Determine the (x, y) coordinate at the center of the cell enclosing the given text.  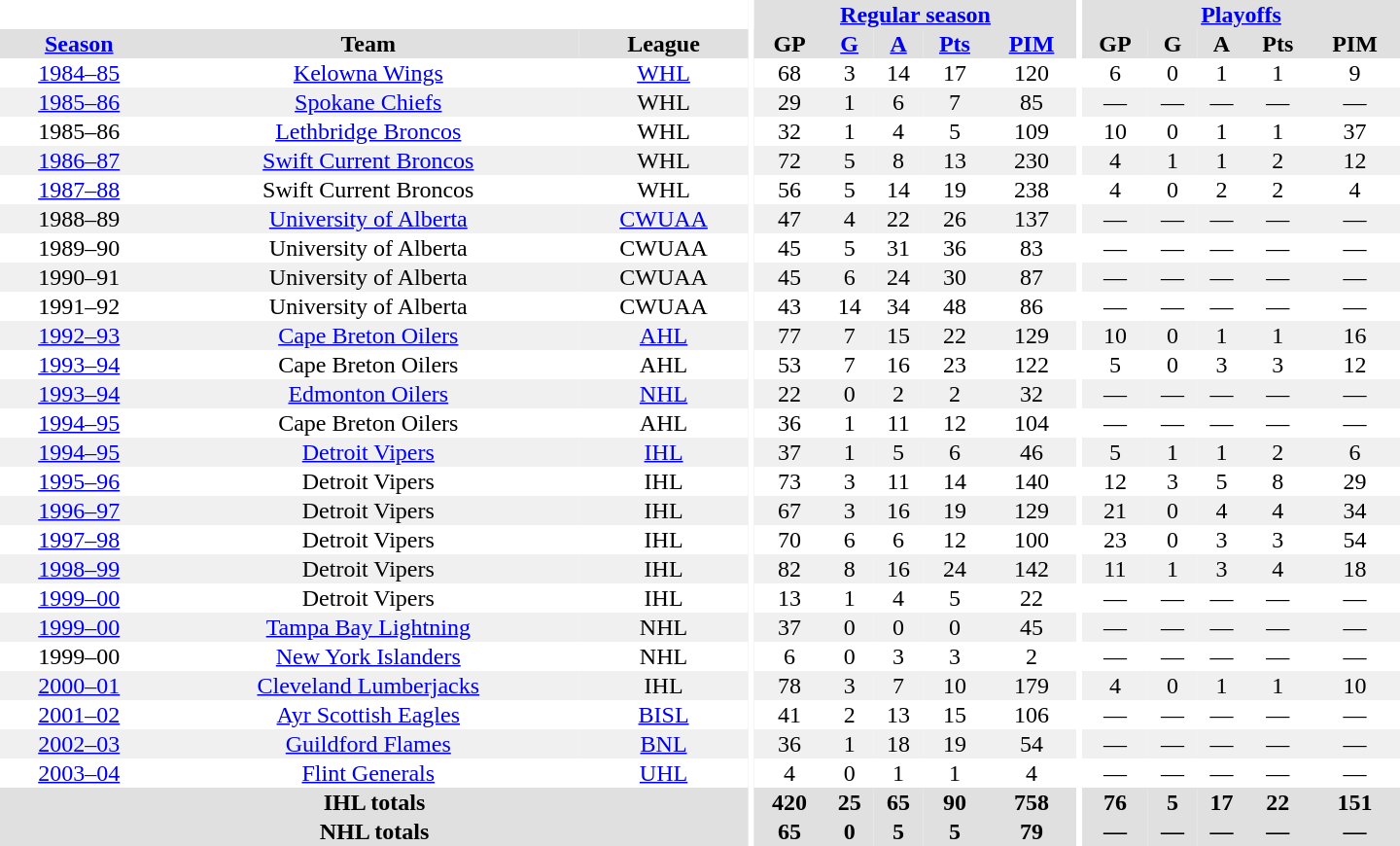
New York Islanders (367, 656)
1988–89 (79, 219)
238 (1032, 190)
Guildford Flames (367, 744)
BNL (663, 744)
1989–90 (79, 248)
142 (1032, 569)
Ayr Scottish Eagles (367, 715)
90 (955, 802)
758 (1032, 802)
43 (789, 306)
48 (955, 306)
30 (955, 277)
1990–91 (79, 277)
1998–99 (79, 569)
70 (789, 540)
1986–87 (79, 160)
31 (898, 248)
9 (1355, 73)
UHL (663, 773)
Cleveland Lumberjacks (367, 686)
109 (1032, 131)
Spokane Chiefs (367, 102)
1987–88 (79, 190)
25 (849, 802)
Lethbridge Broncos (367, 131)
2002–03 (79, 744)
85 (1032, 102)
67 (789, 511)
78 (789, 686)
72 (789, 160)
Team (367, 44)
Regular season (916, 15)
140 (1032, 481)
46 (1032, 452)
73 (789, 481)
Kelowna Wings (367, 73)
420 (789, 802)
Flint Generals (367, 773)
41 (789, 715)
106 (1032, 715)
179 (1032, 686)
86 (1032, 306)
68 (789, 73)
2003–04 (79, 773)
IHL totals (374, 802)
1992–93 (79, 335)
151 (1355, 802)
NHL totals (374, 831)
21 (1115, 511)
Edmonton Oilers (367, 394)
2000–01 (79, 686)
82 (789, 569)
1995–96 (79, 481)
137 (1032, 219)
Season (79, 44)
87 (1032, 277)
76 (1115, 802)
Playoffs (1241, 15)
1984–85 (79, 73)
BISL (663, 715)
83 (1032, 248)
League (663, 44)
1991–92 (79, 306)
56 (789, 190)
77 (789, 335)
230 (1032, 160)
104 (1032, 423)
53 (789, 365)
122 (1032, 365)
47 (789, 219)
26 (955, 219)
2001–02 (79, 715)
79 (1032, 831)
1997–98 (79, 540)
120 (1032, 73)
100 (1032, 540)
Tampa Bay Lightning (367, 627)
1996–97 (79, 511)
